Capture the cell that displays the provided text and extract its [X, Y] central coordinate. 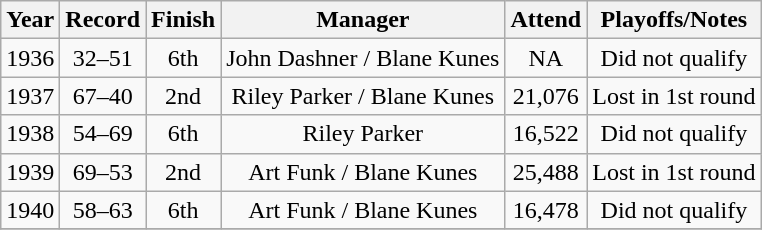
Year [30, 20]
NA [546, 58]
Attend [546, 20]
25,488 [546, 172]
1936 [30, 58]
58–63 [103, 210]
54–69 [103, 134]
1940 [30, 210]
Manager [363, 20]
Riley Parker [363, 134]
1938 [30, 134]
John Dashner / Blane Kunes [363, 58]
21,076 [546, 96]
Record [103, 20]
1939 [30, 172]
16,478 [546, 210]
16,522 [546, 134]
67–40 [103, 96]
69–53 [103, 172]
Riley Parker / Blane Kunes [363, 96]
Finish [184, 20]
Playoffs/Notes [674, 20]
1937 [30, 96]
32–51 [103, 58]
